Extract the [x, y] coordinate from the center of the cell holding the provided text.  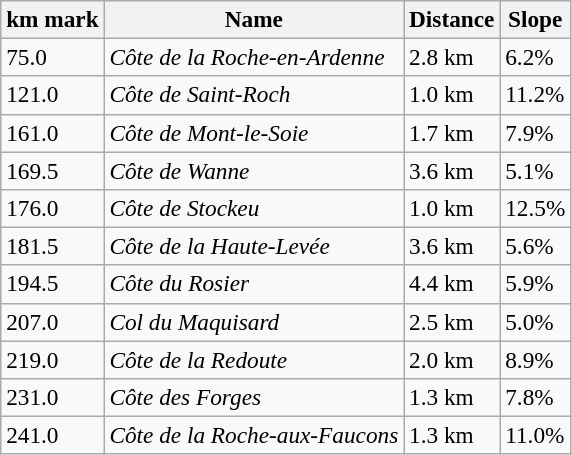
Slope [536, 19]
207.0 [52, 322]
Côte de Mont-le-Soie [254, 133]
241.0 [52, 435]
181.5 [52, 246]
Côte de la Redoute [254, 359]
6.2% [536, 57]
12.5% [536, 208]
5.9% [536, 284]
121.0 [52, 95]
8.9% [536, 359]
161.0 [52, 133]
11.2% [536, 95]
Côte de la Roche-en-Ardenne [254, 57]
km mark [52, 19]
194.5 [52, 284]
Distance [452, 19]
5.1% [536, 170]
5.0% [536, 322]
1.7 km [452, 133]
219.0 [52, 359]
4.4 km [452, 284]
7.8% [536, 397]
Côte de la Roche-aux-Faucons [254, 435]
Côte de Saint-Roch [254, 95]
5.6% [536, 246]
Côte des Forges [254, 397]
75.0 [52, 57]
Côte de Wanne [254, 170]
Côte de la Haute-Levée [254, 246]
176.0 [52, 208]
Name [254, 19]
2.5 km [452, 322]
11.0% [536, 435]
2.8 km [452, 57]
Côte de Stockeu [254, 208]
169.5 [52, 170]
231.0 [52, 397]
Côte du Rosier [254, 284]
7.9% [536, 133]
Col du Maquisard [254, 322]
2.0 km [452, 359]
